Detect which cell encompasses the target text, then output its [x, y] center coordinate. 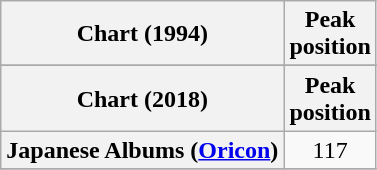
117 [330, 150]
Japanese Albums (Oricon) [142, 150]
Chart (2018) [142, 98]
Chart (1994) [142, 34]
